Find where the given text appears and provide that cell's center as [X, Y] coordinate. 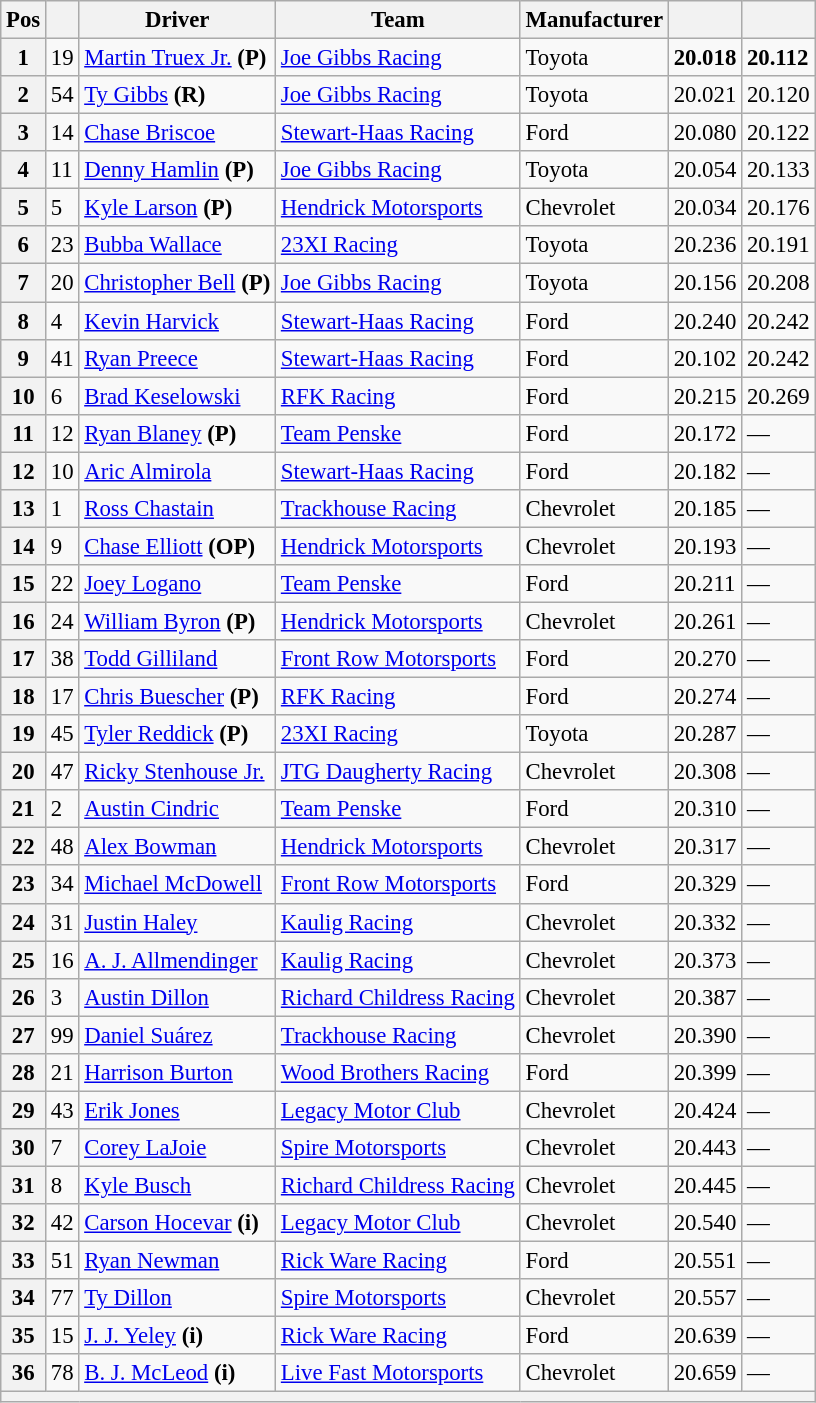
20.211 [704, 584]
20.659 [704, 1373]
20.373 [704, 960]
36 [24, 1373]
20.133 [778, 170]
35 [24, 1336]
78 [62, 1373]
Alex Bowman [178, 847]
Austin Dillon [178, 997]
20.540 [704, 1223]
Ty Gibbs (R) [178, 95]
Ty Dillon [178, 1298]
20.310 [704, 809]
33 [24, 1261]
20.387 [704, 997]
26 [24, 997]
20.551 [704, 1261]
20.185 [704, 509]
20.018 [704, 58]
20.443 [704, 1148]
Manufacturer [594, 20]
20.270 [704, 659]
20.287 [704, 734]
Todd Gilliland [178, 659]
20.639 [704, 1336]
20.390 [704, 1035]
41 [62, 358]
20.112 [778, 58]
Kyle Busch [178, 1185]
Team [398, 20]
30 [24, 1148]
Kevin Harvick [178, 321]
William Byron (P) [178, 621]
Martin Truex Jr. (P) [178, 58]
Austin Cindric [178, 809]
20.172 [704, 433]
20.240 [704, 321]
Ryan Blaney (P) [178, 433]
20.308 [704, 772]
Live Fast Motorsports [398, 1373]
20.329 [704, 885]
20.182 [704, 471]
20.080 [704, 133]
20.156 [704, 283]
32 [24, 1223]
18 [24, 697]
45 [62, 734]
Erik Jones [178, 1110]
Justin Haley [178, 922]
99 [62, 1035]
Christopher Bell (P) [178, 283]
20.120 [778, 95]
20.208 [778, 283]
42 [62, 1223]
Chase Elliott (OP) [178, 546]
47 [62, 772]
Carson Hocevar (i) [178, 1223]
Brad Keselowski [178, 396]
20.317 [704, 847]
Pos [24, 20]
20.557 [704, 1298]
28 [24, 1073]
J. J. Yeley (i) [178, 1336]
20.054 [704, 170]
20.445 [704, 1185]
Tyler Reddick (P) [178, 734]
20.215 [704, 396]
20.424 [704, 1110]
48 [62, 847]
Daniel Suárez [178, 1035]
20.332 [704, 922]
20.021 [704, 95]
20.034 [704, 208]
20.191 [778, 245]
JTG Daugherty Racing [398, 772]
20.399 [704, 1073]
Ryan Newman [178, 1261]
Harrison Burton [178, 1073]
Michael McDowell [178, 885]
Joey Logano [178, 584]
20.269 [778, 396]
20.176 [778, 208]
Ross Chastain [178, 509]
20.122 [778, 133]
43 [62, 1110]
Corey LaJoie [178, 1148]
Ryan Preece [178, 358]
Chris Buescher (P) [178, 697]
Aric Almirola [178, 471]
54 [62, 95]
20.261 [704, 621]
Chase Briscoe [178, 133]
51 [62, 1261]
B. J. McLeod (i) [178, 1373]
27 [24, 1035]
Wood Brothers Racing [398, 1073]
20.102 [704, 358]
25 [24, 960]
29 [24, 1110]
Ricky Stenhouse Jr. [178, 772]
Driver [178, 20]
20.236 [704, 245]
A. J. Allmendinger [178, 960]
38 [62, 659]
77 [62, 1298]
20.193 [704, 546]
Bubba Wallace [178, 245]
13 [24, 509]
20.274 [704, 697]
Denny Hamlin (P) [178, 170]
Kyle Larson (P) [178, 208]
